Locate the cell with the specified text and output its (x, y) center coordinate. 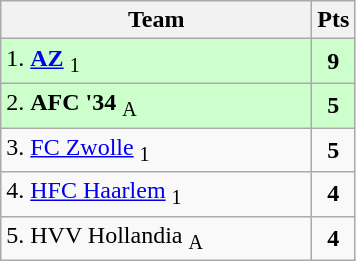
3. FC Zwolle 1 (156, 150)
4. HFC Haarlem 1 (156, 194)
1. AZ 1 (156, 61)
Team (156, 20)
2. AFC '34 A (156, 105)
Pts (334, 20)
9 (334, 61)
5. HVV Hollandia A (156, 238)
